Search for the cell housing the specified text and yield its [x, y] center coordinate. 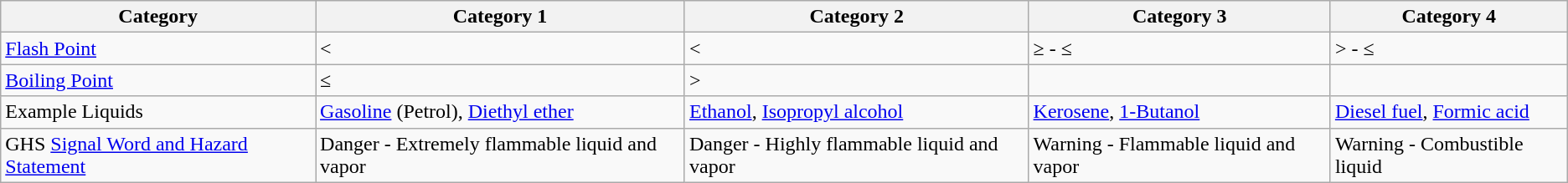
Flash Point [158, 48]
Warning - Combustible liquid [1449, 155]
> - ≤ [1449, 48]
Category 2 [856, 17]
Danger - Extremely flammable liquid and vapor [501, 155]
Example Liquids [158, 112]
Ethanol, Isopropyl alcohol [856, 112]
Boiling Point [158, 80]
Warning - Flammable liquid and vapor [1179, 155]
≤ [501, 80]
Diesel fuel, Formic acid [1449, 112]
> [856, 80]
Category 1 [501, 17]
Kerosene, 1-Butanol [1179, 112]
Category 4 [1449, 17]
GHS Signal Word and Hazard Statement [158, 155]
Danger - Highly flammable liquid and vapor [856, 155]
Category [158, 17]
Gasoline (Petrol), Diethyl ether [501, 112]
Category 3 [1179, 17]
≥ - ≤ [1179, 48]
